Determine the [x, y] coordinate at the center of the cell enclosing the given text.  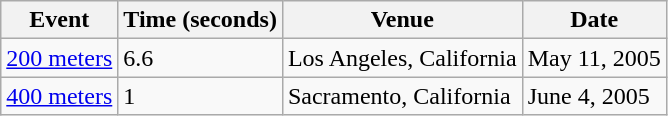
200 meters [60, 58]
June 4, 2005 [594, 96]
Venue [402, 20]
6.6 [200, 58]
400 meters [60, 96]
Time (seconds) [200, 20]
Event [60, 20]
Date [594, 20]
Los Angeles, California [402, 58]
1 [200, 96]
May 11, 2005 [594, 58]
Sacramento, California [402, 96]
